Find where the given text appears and provide that cell's center as [X, Y] coordinate. 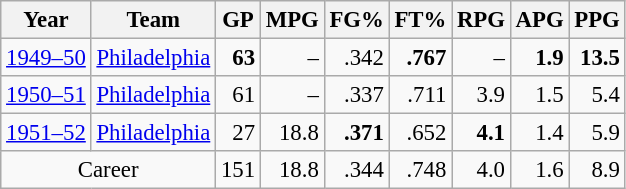
Career [108, 170]
27 [238, 133]
GP [238, 20]
.342 [356, 58]
1.9 [540, 58]
151 [238, 170]
.371 [356, 133]
4.1 [482, 133]
1.4 [540, 133]
FT% [420, 20]
5.9 [597, 133]
13.5 [597, 58]
Year [46, 20]
5.4 [597, 95]
.748 [420, 170]
.344 [356, 170]
1951–52 [46, 133]
3.9 [482, 95]
Team [153, 20]
PPG [597, 20]
1.5 [540, 95]
.711 [420, 95]
FG% [356, 20]
4.0 [482, 170]
.337 [356, 95]
1949–50 [46, 58]
.767 [420, 58]
8.9 [597, 170]
63 [238, 58]
RPG [482, 20]
MPG [292, 20]
1950–51 [46, 95]
1.6 [540, 170]
61 [238, 95]
.652 [420, 133]
APG [540, 20]
